Locate the cell with the specified text and output its (X, Y) center coordinate. 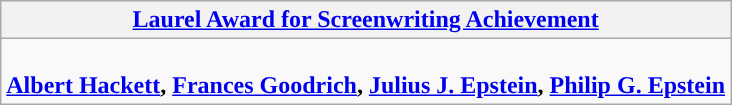
Albert Hackett, Frances Goodrich, Julius J. Epstein, Philip G. Epstein (366, 72)
Laurel Award for Screenwriting Achievement (366, 20)
